Detect which cell encompasses the target text, then output its (x, y) center coordinate. 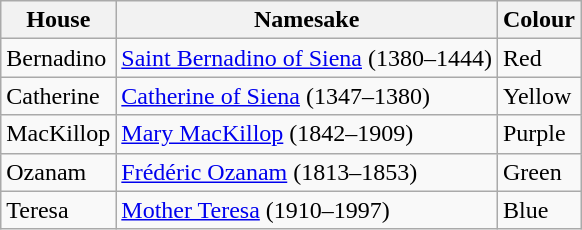
Purple (538, 134)
Green (538, 172)
Saint Bernadino of Siena (1380–1444) (307, 58)
Blue (538, 210)
Teresa (58, 210)
Mother Teresa (1910–1997) (307, 210)
Catherine of Siena (1347–1380) (307, 96)
Namesake (307, 20)
Red (538, 58)
Ozanam (58, 172)
House (58, 20)
Frédéric Ozanam (1813–1853) (307, 172)
Mary MacKillop (1842–1909) (307, 134)
MacKillop (58, 134)
Colour (538, 20)
Yellow (538, 96)
Bernadino (58, 58)
Catherine (58, 96)
